Detect which cell encompasses the target text, then output its [X, Y] center coordinate. 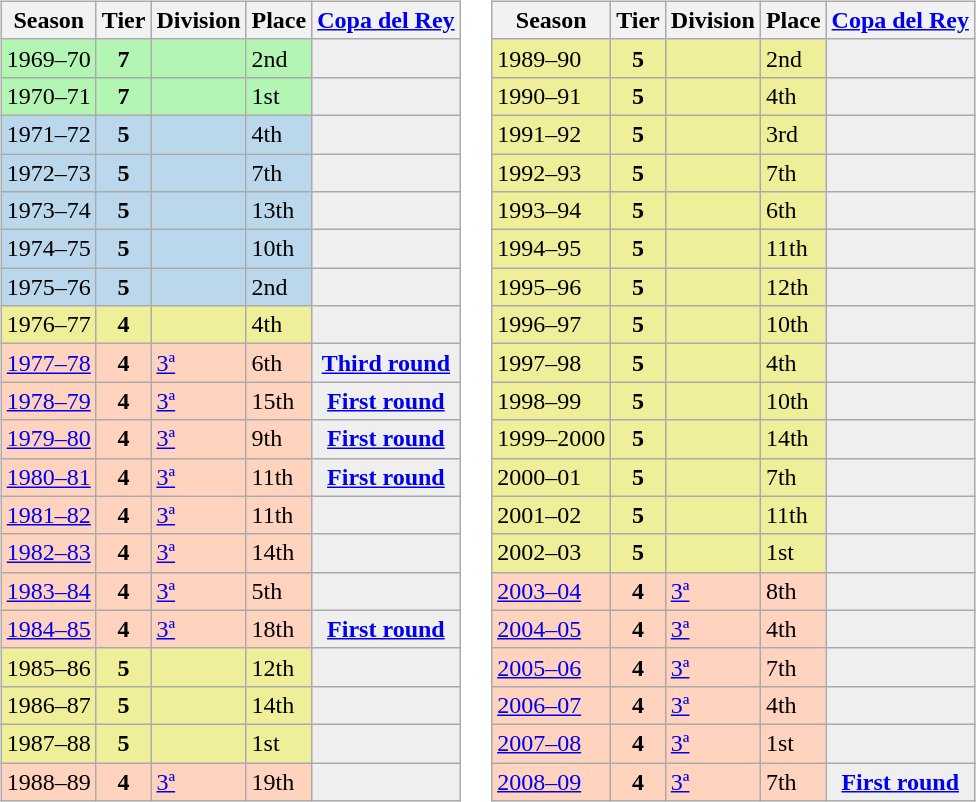
5th [279, 591]
1985–86 [48, 667]
1989–90 [552, 58]
1974–75 [48, 249]
8th [793, 591]
2001–02 [552, 515]
1971–72 [48, 134]
1969–70 [48, 58]
Third round [386, 363]
1988–89 [48, 781]
2008–09 [552, 781]
13th [279, 211]
1972–73 [48, 173]
1973–74 [48, 211]
1979–80 [48, 439]
1997–98 [552, 363]
15th [279, 401]
1995–96 [552, 287]
3rd [793, 134]
2003–04 [552, 591]
2006–07 [552, 705]
1978–79 [48, 401]
2005–06 [552, 667]
1998–99 [552, 401]
2007–08 [552, 743]
1975–76 [48, 287]
1982–83 [48, 553]
1977–78 [48, 363]
2004–05 [552, 629]
1994–95 [552, 249]
1990–91 [552, 96]
1983–84 [48, 591]
1987–88 [48, 743]
1992–93 [552, 173]
1993–94 [552, 211]
1980–81 [48, 477]
2002–03 [552, 553]
1981–82 [48, 515]
1984–85 [48, 629]
18th [279, 629]
1986–87 [48, 705]
1999–2000 [552, 439]
1996–97 [552, 325]
1976–77 [48, 325]
19th [279, 781]
1970–71 [48, 96]
9th [279, 439]
1991–92 [552, 134]
2000–01 [552, 477]
